Capture the cell that displays the provided text and extract its [x, y] central coordinate. 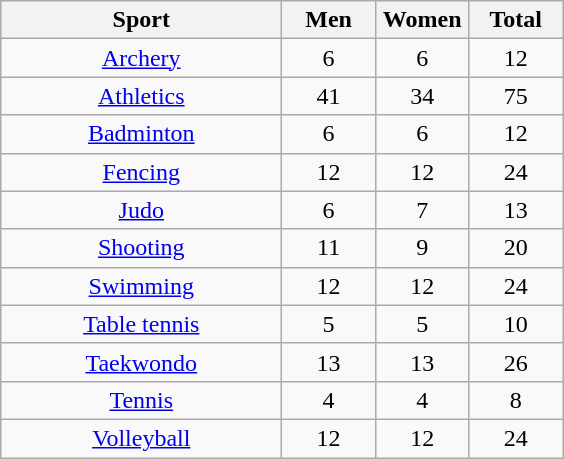
Badminton [142, 134]
Men [329, 20]
Table tennis [142, 324]
75 [516, 96]
9 [422, 248]
Total [516, 20]
11 [329, 248]
41 [329, 96]
Swimming [142, 286]
Tennis [142, 400]
Volleyball [142, 438]
10 [516, 324]
Judo [142, 210]
Athletics [142, 96]
Taekwondo [142, 362]
Fencing [142, 172]
Shooting [142, 248]
34 [422, 96]
Women [422, 20]
7 [422, 210]
Archery [142, 58]
8 [516, 400]
Sport [142, 20]
20 [516, 248]
26 [516, 362]
